For the text-containing cell, return its midpoint in (X, Y) coordinate format. 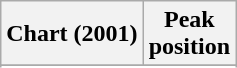
Peakposition (189, 34)
Chart (2001) (72, 34)
